Identify which cell holds the provided text, then report its [X, Y] central coordinate. 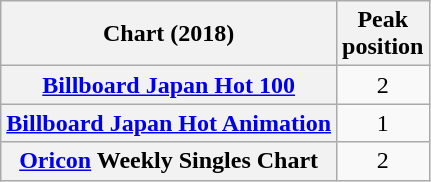
Chart (2018) [169, 34]
Peakposition [383, 34]
Billboard Japan Hot Animation [169, 123]
Oricon Weekly Singles Chart [169, 161]
Billboard Japan Hot 100 [169, 85]
1 [383, 123]
